From the cell containing the given text, extract its center point as (X, Y) coordinate. 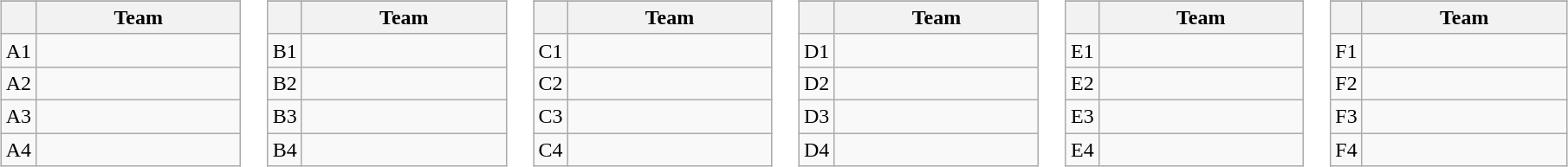
A1 (18, 50)
F2 (1346, 83)
A3 (18, 116)
C1 (551, 50)
B1 (284, 50)
F4 (1346, 150)
E2 (1082, 83)
F3 (1346, 116)
F1 (1346, 50)
C3 (551, 116)
A4 (18, 150)
E3 (1082, 116)
B2 (284, 83)
D4 (816, 150)
A2 (18, 83)
C2 (551, 83)
B3 (284, 116)
E4 (1082, 150)
D3 (816, 116)
E1 (1082, 50)
D2 (816, 83)
C4 (551, 150)
D1 (816, 50)
B4 (284, 150)
